Extract the (x, y) coordinate from the center of the cell holding the provided text.  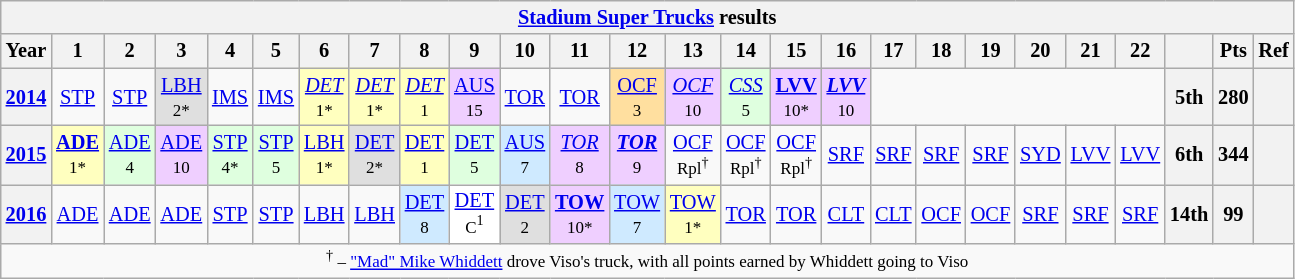
DET5 (474, 154)
344 (1233, 154)
Year (26, 51)
8 (424, 51)
DET2 (525, 214)
OCF10 (693, 97)
12 (637, 51)
15 (796, 51)
TOW1* (693, 214)
6 (324, 51)
10 (525, 51)
7 (374, 51)
99 (1233, 214)
LBH1* (324, 154)
20 (1040, 51)
STP5 (276, 154)
22 (1140, 51)
Pts (1233, 51)
13 (693, 51)
2 (130, 51)
Stadium Super Trucks results (648, 17)
1 (78, 51)
TOW10* (580, 214)
5 (276, 51)
TOR9 (637, 154)
LVV10* (796, 97)
2016 (26, 214)
6th (1189, 154)
21 (1091, 51)
18 (940, 51)
ADE4 (130, 154)
14 (746, 51)
19 (990, 51)
2014 (26, 97)
ADE1* (78, 154)
SYD (1040, 154)
ADE10 (181, 154)
CSS5 (746, 97)
11 (580, 51)
2015 (26, 154)
AUS7 (525, 154)
14th (1189, 214)
TOR8 (580, 154)
4 (230, 51)
OCF3 (637, 97)
3 (181, 51)
5th (1189, 97)
DETC1 (474, 214)
† – "Mad" Mike Whiddett drove Viso's truck, with all points earned by Whiddett going to Viso (648, 260)
9 (474, 51)
DET2* (374, 154)
16 (846, 51)
280 (1233, 97)
DET8 (424, 214)
TOW7 (637, 214)
LBH2* (181, 97)
AUS15 (474, 97)
STP4* (230, 154)
17 (893, 51)
LVV10 (846, 97)
Ref (1273, 51)
